Pinpoint the cell where the given text exists, returning its (X, Y) midpoint coordinate. 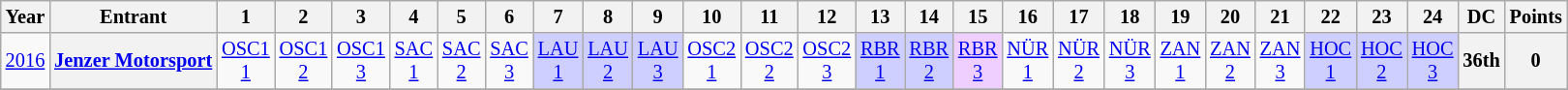
LAU2 (608, 61)
8 (608, 16)
NÜR1 (1028, 61)
0 (1536, 61)
Points (1536, 16)
LAU1 (558, 61)
SAC2 (461, 61)
OSC23 (828, 61)
HOC3 (1432, 61)
22 (1330, 16)
DC (1481, 16)
SAC1 (414, 61)
Year (25, 16)
2016 (25, 61)
OSC21 (711, 61)
ZAN2 (1230, 61)
18 (1131, 16)
24 (1432, 16)
12 (828, 16)
OSC11 (246, 61)
NÜR2 (1078, 61)
ZAN3 (1281, 61)
RBR3 (978, 61)
OSC22 (769, 61)
RBR2 (929, 61)
HOC1 (1330, 61)
2 (304, 16)
LAU3 (658, 61)
Entrant (134, 16)
9 (658, 16)
23 (1382, 16)
7 (558, 16)
NÜR3 (1131, 61)
5 (461, 16)
Jenzer Motorsport (134, 61)
HOC2 (1382, 61)
RBR1 (880, 61)
14 (929, 16)
3 (361, 16)
6 (509, 16)
21 (1281, 16)
4 (414, 16)
15 (978, 16)
19 (1181, 16)
16 (1028, 16)
11 (769, 16)
36th (1481, 61)
17 (1078, 16)
SAC3 (509, 61)
ZAN1 (1181, 61)
OSC12 (304, 61)
OSC13 (361, 61)
10 (711, 16)
1 (246, 16)
20 (1230, 16)
13 (880, 16)
